Return (x, y) of the center of cell containing provided text 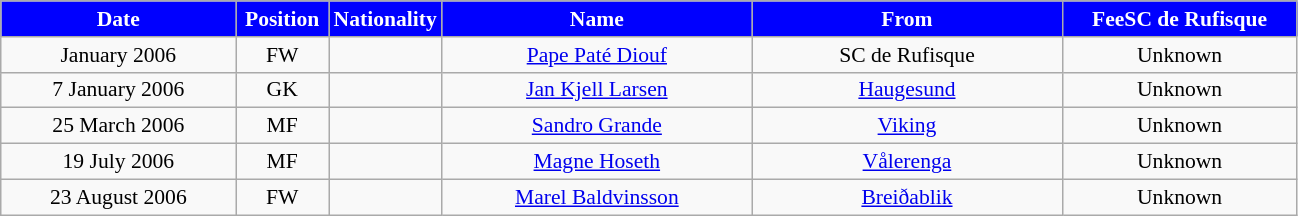
SC de Rufisque (907, 55)
FeeSC de Rufisque (1180, 19)
Viking (907, 126)
January 2006 (118, 55)
7 January 2006 (118, 90)
Jan Kjell Larsen (597, 90)
Name (597, 19)
From (907, 19)
23 August 2006 (118, 197)
Position (282, 19)
Breiðablik (907, 197)
Pape Paté Diouf (597, 55)
GK (282, 90)
25 March 2006 (118, 126)
Haugesund (907, 90)
19 July 2006 (118, 162)
Vålerenga (907, 162)
Nationality (384, 19)
Sandro Grande (597, 126)
Magne Hoseth (597, 162)
Date (118, 19)
Marel Baldvinsson (597, 197)
